Pinpoint the cell where the given text exists, returning its (X, Y) midpoint coordinate. 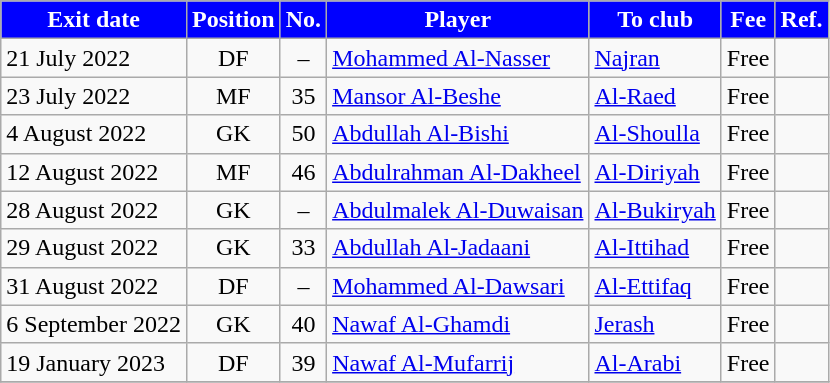
46 (303, 172)
12 August 2022 (94, 172)
To club (655, 20)
Al-Bukiryah (655, 210)
29 August 2022 (94, 248)
Nawaf Al-Mufarrij (458, 362)
21 July 2022 (94, 58)
Mohammed Al-Dawsari (458, 286)
Al-Ittihad (655, 248)
6 September 2022 (94, 324)
19 January 2023 (94, 362)
50 (303, 134)
Position (233, 20)
33 (303, 248)
Ref. (802, 20)
Exit date (94, 20)
Abdulrahman Al-Dakheel (458, 172)
40 (303, 324)
Jerash (655, 324)
Abdullah Al-Jadaani (458, 248)
Najran (655, 58)
Abdulmalek Al-Duwaisan (458, 210)
Al-Raed (655, 96)
No. (303, 20)
Nawaf Al-Ghamdi (458, 324)
39 (303, 362)
Abdullah Al-Bishi (458, 134)
4 August 2022 (94, 134)
Player (458, 20)
Al-Arabi (655, 362)
31 August 2022 (94, 286)
Mansor Al-Beshe (458, 96)
Al-Shoulla (655, 134)
Al-Ettifaq (655, 286)
35 (303, 96)
23 July 2022 (94, 96)
28 August 2022 (94, 210)
Fee (748, 20)
Al-Diriyah (655, 172)
Mohammed Al-Nasser (458, 58)
